Provide the (x, y) coordinate of the cell's center where the given text is located.  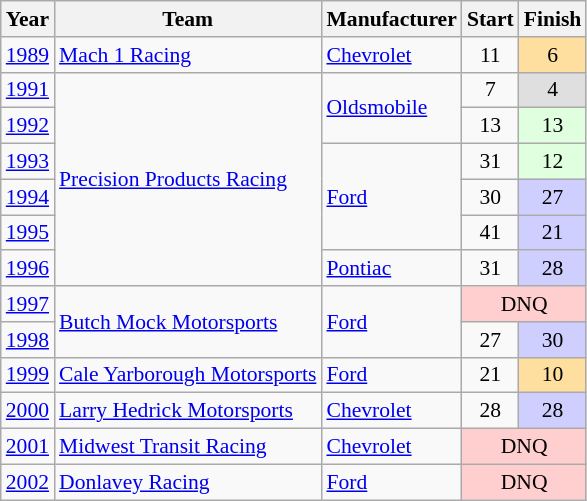
Finish (553, 19)
1999 (28, 375)
1994 (28, 197)
12 (553, 162)
Butch Mock Motorsports (188, 322)
Mach 1 Racing (188, 55)
Donlavey Racing (188, 482)
Larry Hedrick Motorsports (188, 411)
6 (553, 55)
Midwest Transit Racing (188, 447)
Oldsmobile (391, 108)
2000 (28, 411)
1989 (28, 55)
1997 (28, 304)
Pontiac (391, 269)
4 (553, 90)
Team (188, 19)
1996 (28, 269)
11 (490, 55)
2001 (28, 447)
Manufacturer (391, 19)
7 (490, 90)
10 (553, 375)
Start (490, 19)
1993 (28, 162)
1991 (28, 90)
Year (28, 19)
41 (490, 233)
1995 (28, 233)
2002 (28, 482)
Cale Yarborough Motorsports (188, 375)
Precision Products Racing (188, 179)
1992 (28, 126)
1998 (28, 340)
